Return the [X, Y] coordinate for the center point of the cell that contains the specified text.  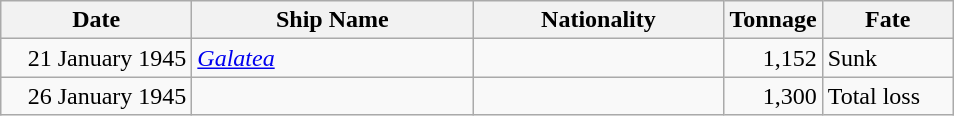
Date [96, 20]
Nationality [598, 20]
Galatea [332, 58]
Tonnage [773, 20]
Ship Name [332, 20]
1,152 [773, 58]
Fate [888, 20]
Total loss [888, 96]
21 January 1945 [96, 58]
26 January 1945 [96, 96]
1,300 [773, 96]
Sunk [888, 58]
